Scan for the cell matching the given text and deliver its [x, y] coordinate at center. 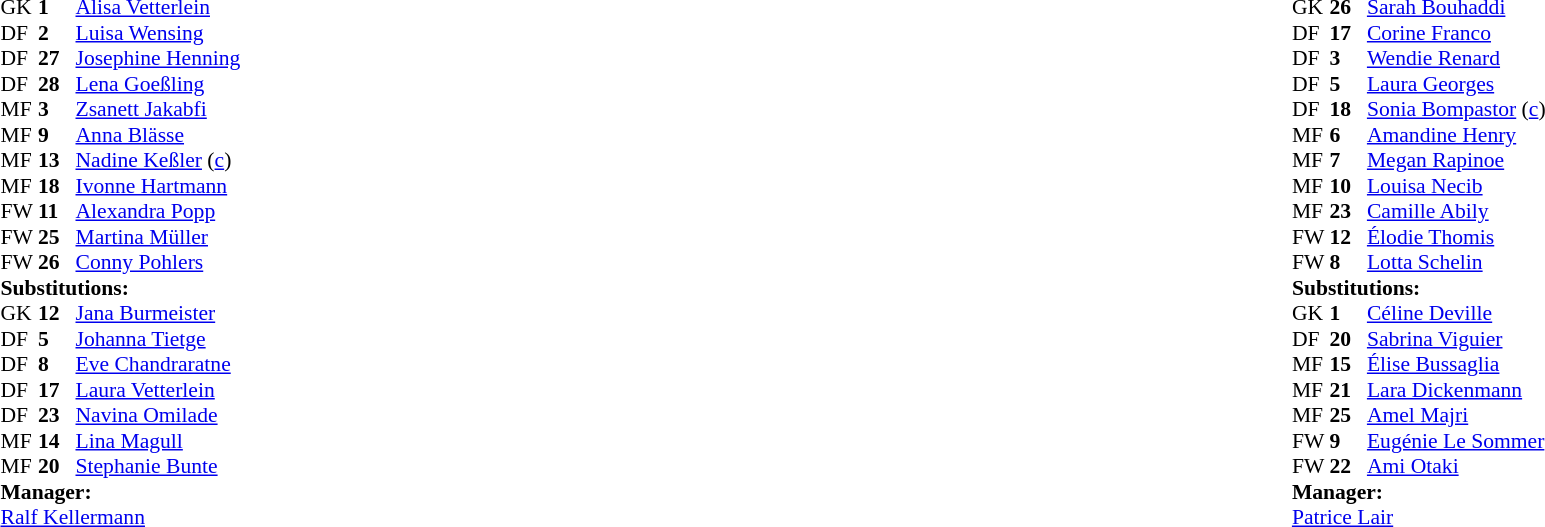
Lena Goeßling [158, 84]
11 [57, 211]
Manager: [120, 492]
Substitutions: [120, 288]
Zsanett Jakabfi [158, 109]
2 [57, 33]
Stephanie Bunte [158, 467]
7 [1348, 161]
Lina Magull [158, 441]
Nadine Keßler (c) [158, 161]
6 [1348, 135]
1 [1348, 313]
Conny Pohlers [158, 263]
21 [1348, 390]
Anna Blässe [158, 135]
Ivonne Hartmann [158, 186]
14 [57, 441]
13 [57, 161]
15 [1348, 365]
Alexandra Popp [158, 211]
Navina Omilade [158, 415]
27 [57, 59]
26 [57, 263]
Jana Burmeister [158, 313]
22 [1348, 467]
28 [57, 84]
Laura Vetterlein [158, 390]
Martina Müller [158, 237]
10 [1348, 186]
Josephine Henning [158, 59]
Johanna Tietge [158, 339]
Eve Chandraratne [158, 365]
Luisa Wensing [158, 33]
